Find where the given text appears and provide that cell's center as [X, Y] coordinate. 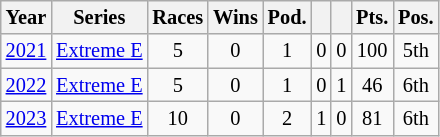
2021 [26, 51]
Pod. [288, 17]
Year [26, 17]
Races [178, 17]
Pts. [372, 17]
5th [416, 51]
2023 [26, 118]
2022 [26, 85]
100 [372, 51]
81 [372, 118]
Pos. [416, 17]
2 [288, 118]
Series [99, 17]
10 [178, 118]
Wins [236, 17]
46 [372, 85]
